For the text-containing cell, return its midpoint in [x, y] coordinate format. 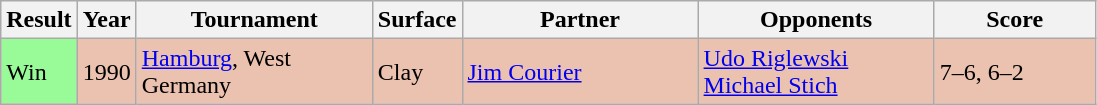
Surface [417, 20]
Jim Courier [580, 72]
Opponents [816, 20]
Partner [580, 20]
Hamburg, West Germany [254, 72]
Score [1014, 20]
Year [106, 20]
Tournament [254, 20]
7–6, 6–2 [1014, 72]
Udo Riglewski Michael Stich [816, 72]
Result [39, 20]
1990 [106, 72]
Win [39, 72]
Clay [417, 72]
